Return [X, Y] of the center of cell containing provided text 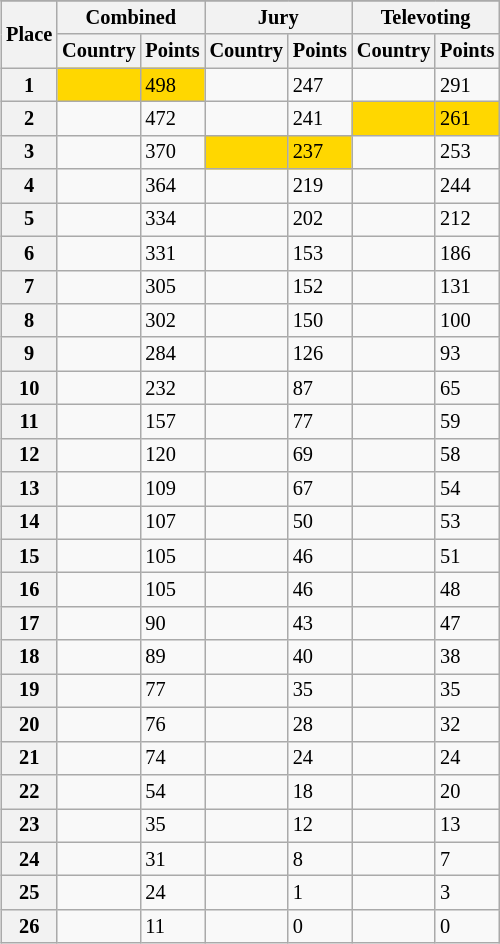
364 [172, 186]
32 [467, 725]
90 [172, 624]
4 [29, 186]
67 [320, 489]
87 [320, 388]
25 [29, 893]
19 [29, 691]
21 [29, 758]
50 [320, 523]
334 [172, 220]
253 [467, 152]
472 [172, 119]
331 [172, 253]
48 [467, 590]
261 [467, 119]
10 [29, 388]
58 [467, 455]
47 [467, 624]
241 [320, 119]
93 [467, 354]
14 [29, 523]
100 [467, 321]
291 [467, 85]
74 [172, 758]
131 [467, 287]
43 [320, 624]
284 [172, 354]
38 [467, 657]
219 [320, 186]
107 [172, 523]
9 [29, 354]
89 [172, 657]
302 [172, 321]
28 [320, 725]
120 [172, 455]
109 [172, 489]
370 [172, 152]
6 [29, 253]
Televoting [426, 18]
23 [29, 825]
305 [172, 287]
153 [320, 253]
186 [467, 253]
76 [172, 725]
40 [320, 657]
51 [467, 556]
Jury [278, 18]
26 [29, 926]
53 [467, 523]
65 [467, 388]
16 [29, 590]
2 [29, 119]
244 [467, 186]
202 [320, 220]
31 [172, 859]
247 [320, 85]
498 [172, 85]
232 [172, 388]
212 [467, 220]
69 [320, 455]
150 [320, 321]
Place [29, 34]
126 [320, 354]
59 [467, 422]
22 [29, 792]
152 [320, 287]
15 [29, 556]
17 [29, 624]
237 [320, 152]
157 [172, 422]
Combined [130, 18]
5 [29, 220]
